Capture the cell that displays the provided text and extract its (x, y) central coordinate. 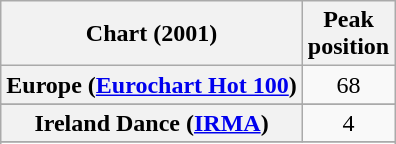
68 (348, 85)
Ireland Dance (IRMA) (152, 123)
4 (348, 123)
Europe (Eurochart Hot 100) (152, 85)
Peakposition (348, 34)
Chart (2001) (152, 34)
